Locate the cell with the specified text and output its (x, y) center coordinate. 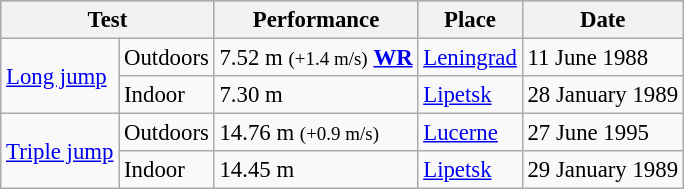
Lucerne (470, 133)
14.45 m (316, 170)
11 June 1988 (602, 58)
Place (470, 20)
Performance (316, 20)
Test (108, 20)
28 January 1989 (602, 95)
Date (602, 20)
29 January 1989 (602, 170)
27 June 1995 (602, 133)
Long jump (60, 76)
7.52 m (+1.4 m/s) WR (316, 58)
Leningrad (470, 58)
14.76 m (+0.9 m/s) (316, 133)
7.30 m (316, 95)
Triple jump (60, 152)
